Scan for the cell matching the given text and deliver its (X, Y) coordinate at center. 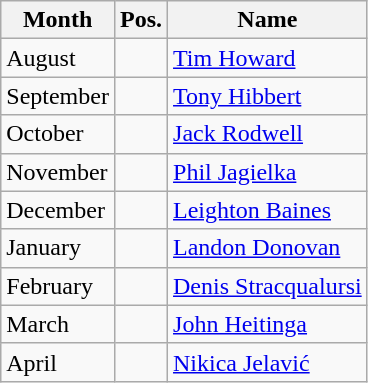
February (58, 286)
Leighton Baines (268, 210)
September (58, 96)
Landon Donovan (268, 248)
January (58, 248)
Tony Hibbert (268, 96)
March (58, 324)
November (58, 172)
Pos. (140, 20)
August (58, 58)
April (58, 362)
John Heitinga (268, 324)
Denis Stracqualursi (268, 286)
Phil Jagielka (268, 172)
Month (58, 20)
Jack Rodwell (268, 134)
October (58, 134)
December (58, 210)
Nikica Jelavić (268, 362)
Tim Howard (268, 58)
Name (268, 20)
